Find where the given text appears and provide that cell's center as (x, y) coordinate. 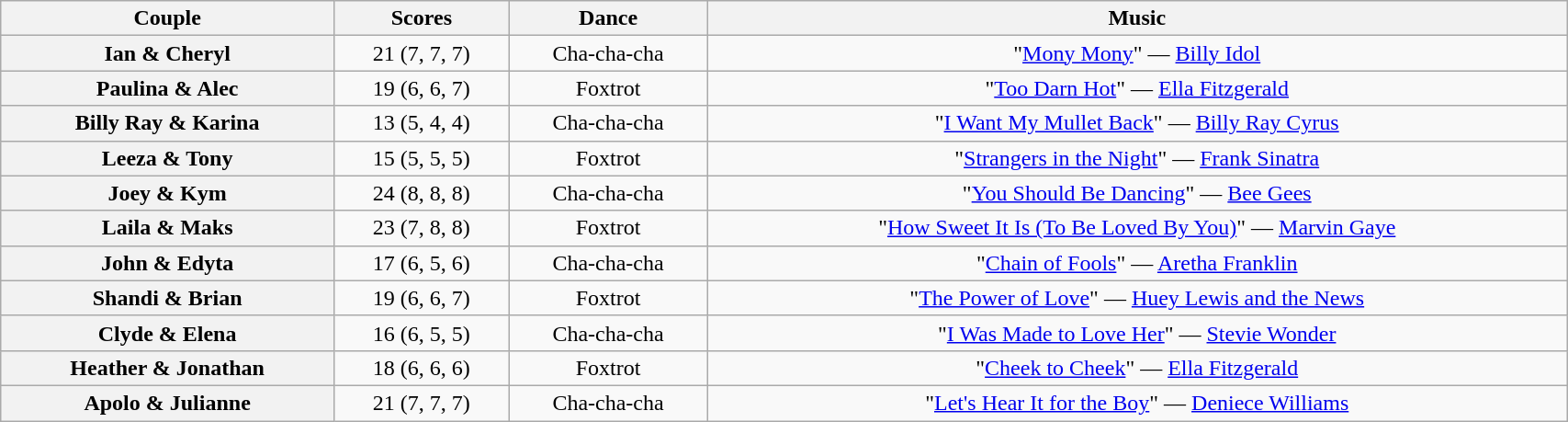
Music (1137, 18)
13 (5, 4, 4) (423, 123)
Heather & Jonathan (167, 368)
Billy Ray & Karina (167, 123)
Leeza & Tony (167, 158)
John & Edyta (167, 263)
"Let's Hear It for the Boy" — Deniece Williams (1137, 403)
Paulina & Alec (167, 88)
"You Should Be Dancing" — Bee Gees (1137, 193)
"Too Darn Hot" — Ella Fitzgerald (1137, 88)
"I Was Made to Love Her" — Stevie Wonder (1137, 333)
Joey & Kym (167, 193)
"Cheek to Cheek" — Ella Fitzgerald (1137, 368)
Apolo & Julianne (167, 403)
Couple (167, 18)
"Chain of Fools" — Aretha Franklin (1137, 263)
Clyde & Elena (167, 333)
16 (6, 5, 5) (423, 333)
Scores (423, 18)
24 (8, 8, 8) (423, 193)
18 (6, 6, 6) (423, 368)
"I Want My Mullet Back" — Billy Ray Cyrus (1137, 123)
Dance (608, 18)
17 (6, 5, 6) (423, 263)
Shandi & Brian (167, 298)
"Strangers in the Night" — Frank Sinatra (1137, 158)
"Mony Mony" — Billy Idol (1137, 53)
Ian & Cheryl (167, 53)
Laila & Maks (167, 228)
"The Power of Love" — Huey Lewis and the News (1137, 298)
15 (5, 5, 5) (423, 158)
"How Sweet It Is (To Be Loved By You)" — Marvin Gaye (1137, 228)
23 (7, 8, 8) (423, 228)
